Find where the given text appears and provide that cell's center as [X, Y] coordinate. 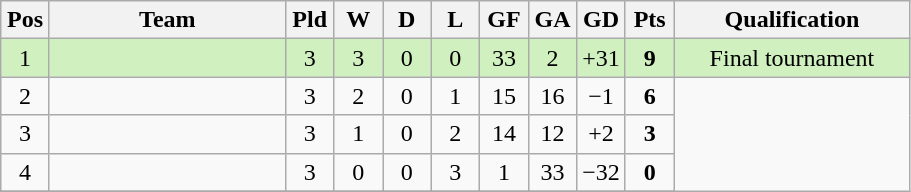
−32 [602, 172]
9 [650, 58]
D [406, 20]
14 [504, 134]
−1 [602, 96]
Pos [26, 20]
Pld [310, 20]
Team [167, 20]
GD [602, 20]
Qualification [792, 20]
Final tournament [792, 58]
+31 [602, 58]
15 [504, 96]
12 [552, 134]
6 [650, 96]
GA [552, 20]
GF [504, 20]
L [456, 20]
4 [26, 172]
Pts [650, 20]
16 [552, 96]
W [358, 20]
+2 [602, 134]
